Extract the [X, Y] coordinate from the center of the cell holding the provided text.  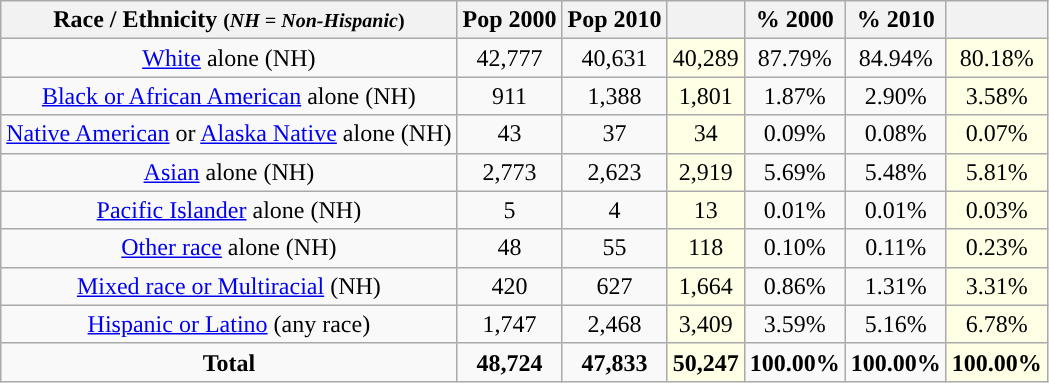
Total [229, 362]
Pacific Islander alone (NH) [229, 210]
1,388 [614, 96]
42,777 [510, 58]
4 [614, 210]
48 [510, 248]
Black or African American alone (NH) [229, 96]
0.08% [896, 134]
5.81% [996, 172]
0.10% [794, 248]
80.18% [996, 58]
47,833 [614, 362]
0.11% [896, 248]
Mixed race or Multiracial (NH) [229, 286]
0.86% [794, 286]
0.03% [996, 210]
Pop 2000 [510, 20]
0.09% [794, 134]
2,468 [614, 324]
84.94% [896, 58]
Race / Ethnicity (NH = Non-Hispanic) [229, 20]
2,919 [706, 172]
13 [706, 210]
34 [706, 134]
3.58% [996, 96]
5 [510, 210]
Asian alone (NH) [229, 172]
Other race alone (NH) [229, 248]
1,747 [510, 324]
1.31% [896, 286]
43 [510, 134]
2,773 [510, 172]
40,289 [706, 58]
2.90% [896, 96]
5.69% [794, 172]
0.23% [996, 248]
40,631 [614, 58]
% 2010 [896, 20]
0.07% [996, 134]
627 [614, 286]
48,724 [510, 362]
% 2000 [794, 20]
911 [510, 96]
1.87% [794, 96]
White alone (NH) [229, 58]
3.59% [794, 324]
37 [614, 134]
87.79% [794, 58]
6.78% [996, 324]
1,801 [706, 96]
118 [706, 248]
5.48% [896, 172]
3.31% [996, 286]
420 [510, 286]
50,247 [706, 362]
5.16% [896, 324]
Pop 2010 [614, 20]
Hispanic or Latino (any race) [229, 324]
1,664 [706, 286]
55 [614, 248]
2,623 [614, 172]
3,409 [706, 324]
Native American or Alaska Native alone (NH) [229, 134]
